Scan for the cell matching the given text and deliver its [X, Y] coordinate at center. 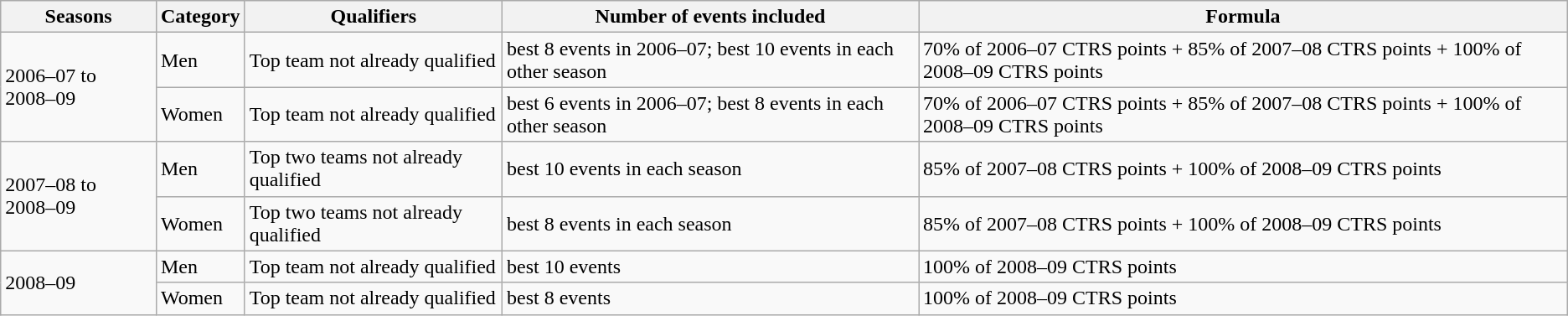
2006–07 to 2008–09 [79, 87]
2007–08 to 2008–09 [79, 196]
2008–09 [79, 282]
best 6 events in 2006–07; best 8 events in each other season [710, 114]
best 10 events [710, 267]
Seasons [79, 17]
best 10 events in each season [710, 169]
Number of events included [710, 17]
best 8 events in 2006–07; best 10 events in each other season [710, 60]
best 8 events [710, 298]
Formula [1243, 17]
Qualifiers [374, 17]
best 8 events in each season [710, 223]
Category [200, 17]
